Return the (x, y) coordinate for the center point of the cell that contains the specified text.  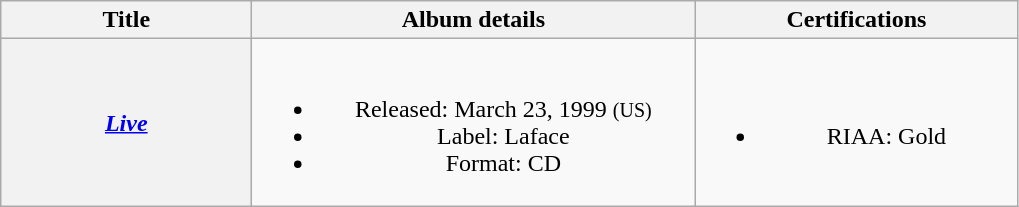
RIAA: Gold (856, 122)
Certifications (856, 20)
Title (126, 20)
Live (126, 122)
Released: March 23, 1999 (US)Label: LafaceFormat: CD (474, 122)
Album details (474, 20)
